Find where the given text appears and provide that cell's center as [X, Y] coordinate. 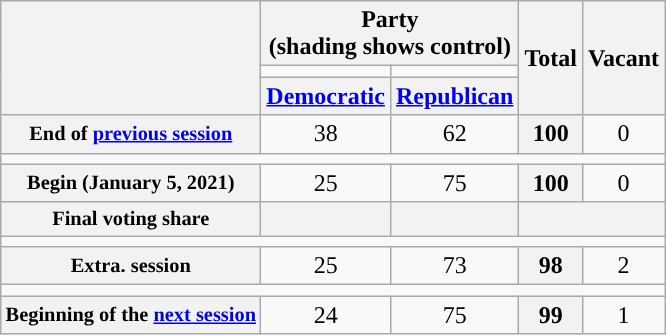
Democratic [326, 96]
98 [551, 266]
38 [326, 134]
Begin (January 5, 2021) [131, 183]
2 [623, 266]
24 [326, 315]
99 [551, 315]
62 [454, 134]
Final voting share [131, 219]
Republican [454, 96]
73 [454, 266]
End of previous session [131, 134]
Vacant [623, 58]
1 [623, 315]
Total [551, 58]
Party(shading shows control) [390, 34]
Extra. session [131, 266]
Beginning of the next session [131, 315]
